Capture the cell that displays the provided text and extract its (X, Y) central coordinate. 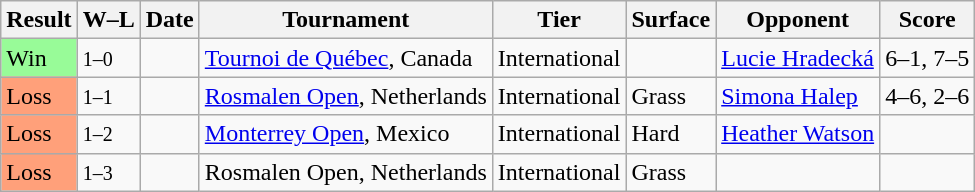
4–6, 2–6 (928, 96)
Simona Halep (798, 96)
6–1, 7–5 (928, 58)
1–3 (108, 172)
1–2 (108, 134)
Tier (559, 20)
Score (928, 20)
Date (170, 20)
Heather Watson (798, 134)
Win (39, 58)
Surface (671, 20)
Monterrey Open, Mexico (346, 134)
1–1 (108, 96)
W–L (108, 20)
1–0 (108, 58)
Opponent (798, 20)
Result (39, 20)
Hard (671, 134)
Tournament (346, 20)
Tournoi de Québec, Canada (346, 58)
Lucie Hradecká (798, 58)
